Provide the [x, y] coordinate of the cell's center where the given text is located.  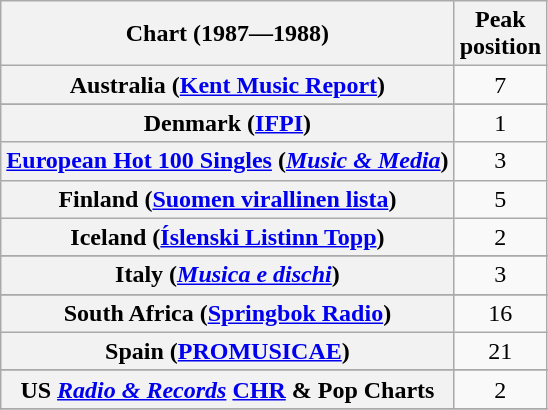
Italy (Musica e dischi) [228, 275]
Iceland (Íslenski Listinn Topp) [228, 237]
16 [500, 313]
21 [500, 351]
European Hot 100 Singles (Music & Media) [228, 161]
7 [500, 85]
Peakposition [500, 34]
Australia (Kent Music Report) [228, 85]
Denmark (IFPI) [228, 123]
5 [500, 199]
Spain (PROMUSICAE) [228, 351]
South Africa (Springbok Radio) [228, 313]
US Radio & Records CHR & Pop Charts [228, 389]
Finland (Suomen virallinen lista) [228, 199]
Chart (1987—1988) [228, 34]
1 [500, 123]
